Extract the [X, Y] coordinate from the center of the cell holding the provided text.  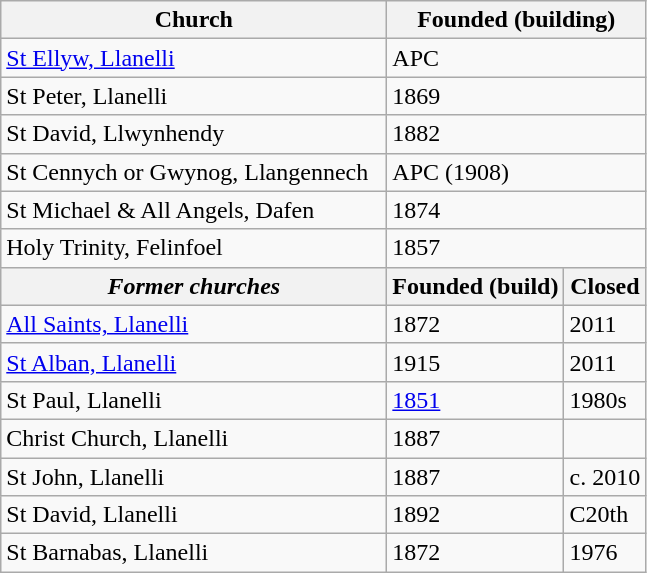
1980s [605, 400]
Holy Trinity, Felinfoel [194, 248]
St Michael & All Angels, Dafen [194, 210]
Closed [605, 286]
C20th [605, 515]
1851 [476, 400]
1882 [516, 134]
St Peter, Llanelli [194, 96]
St John, Llanelli [194, 477]
St David, Llanelli [194, 515]
1976 [605, 553]
All Saints, Llanelli [194, 324]
1915 [476, 362]
Founded (build) [476, 286]
APC (1908) [516, 172]
St David, Llwynhendy [194, 134]
1892 [476, 515]
APC [516, 58]
1869 [516, 96]
St Cennych or Gwynog, Llangennech [194, 172]
St Alban, Llanelli [194, 362]
Christ Church, Llanelli [194, 438]
1857 [516, 248]
St Ellyw, Llanelli [194, 58]
St Barnabas, Llanelli [194, 553]
c. 2010 [605, 477]
Church [194, 20]
Former churches [194, 286]
Founded (building) [516, 20]
1874 [516, 210]
St Paul, Llanelli [194, 400]
